Determine the [x, y] coordinate at the center of the cell enclosing the given text.  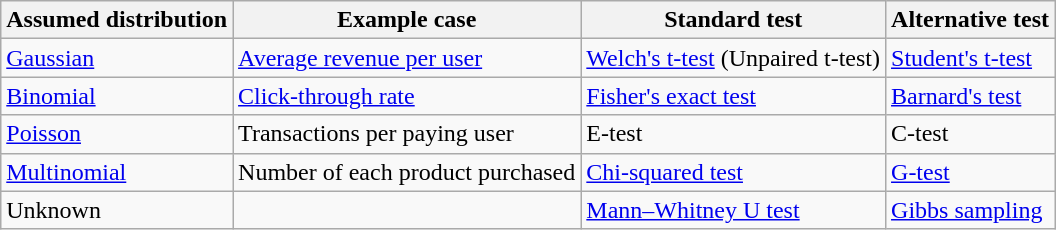
Fisher's exact test [734, 96]
Alternative test [970, 20]
Assumed distribution [117, 20]
Gibbs sampling [970, 210]
Click-through rate [407, 96]
Chi-squared test [734, 172]
Gaussian [117, 58]
Standard test [734, 20]
Example case [407, 20]
Mann–Whitney U test [734, 210]
Welch's t-test (Unpaired t-test) [734, 58]
Barnard's test [970, 96]
Poisson [117, 134]
Student's t-test [970, 58]
Average revenue per user [407, 58]
Binomial [117, 96]
Number of each product purchased [407, 172]
Transactions per paying user [407, 134]
C-test [970, 134]
E-test [734, 134]
Unknown [117, 210]
G-test [970, 172]
Multinomial [117, 172]
